Output the (x, y) coordinate of the center of the cell containing the given text.  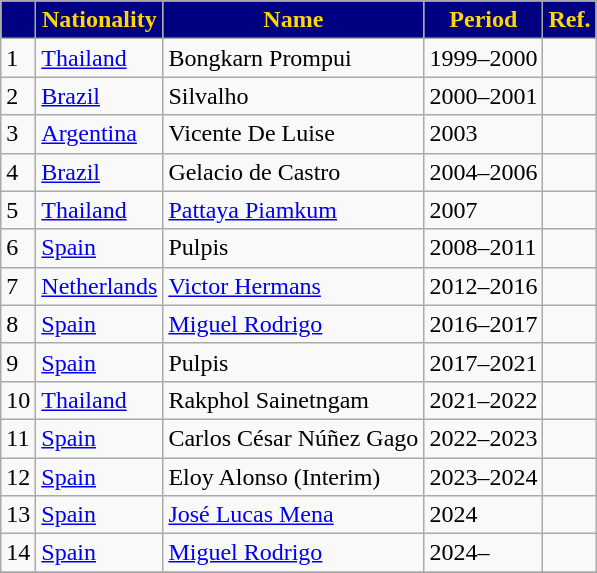
Silvalho (294, 96)
2016–2017 (484, 324)
2021–2022 (484, 400)
10 (18, 400)
Rakphol Sainetngam (294, 400)
2007 (484, 210)
1999–2000 (484, 58)
Victor Hermans (294, 286)
Gelacio de Castro (294, 172)
2024– (484, 553)
13 (18, 515)
2024 (484, 515)
9 (18, 362)
Bongkarn Prompui (294, 58)
7 (18, 286)
3 (18, 134)
2023–2024 (484, 477)
5 (18, 210)
8 (18, 324)
2003 (484, 134)
José Lucas Mena (294, 515)
6 (18, 248)
Vicente De Luise (294, 134)
2000–2001 (484, 96)
12 (18, 477)
2 (18, 96)
Netherlands (100, 286)
1 (18, 58)
2022–2023 (484, 438)
2017–2021 (484, 362)
2004–2006 (484, 172)
Ref. (570, 20)
Period (484, 20)
11 (18, 438)
Name (294, 20)
14 (18, 553)
2012–2016 (484, 286)
Argentina (100, 134)
4 (18, 172)
2008–2011 (484, 248)
Carlos César Núñez Gago (294, 438)
Nationality (100, 20)
Pattaya Piamkum (294, 210)
Eloy Alonso (Interim) (294, 477)
